Locate the cell with the specified text and output its [X, Y] center coordinate. 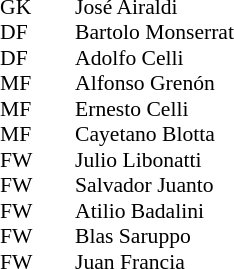
Bartolo Monserrat [154, 33]
Alfonso Grenón [154, 83]
Atilio Badalini [154, 211]
Adolfo Celli [154, 58]
Cayetano Blotta [154, 135]
Ernesto Celli [154, 109]
Salvador Juanto [154, 185]
Blas Saruppo [154, 237]
Julio Libonatti [154, 160]
